For the text-containing cell, return its midpoint in [x, y] coordinate format. 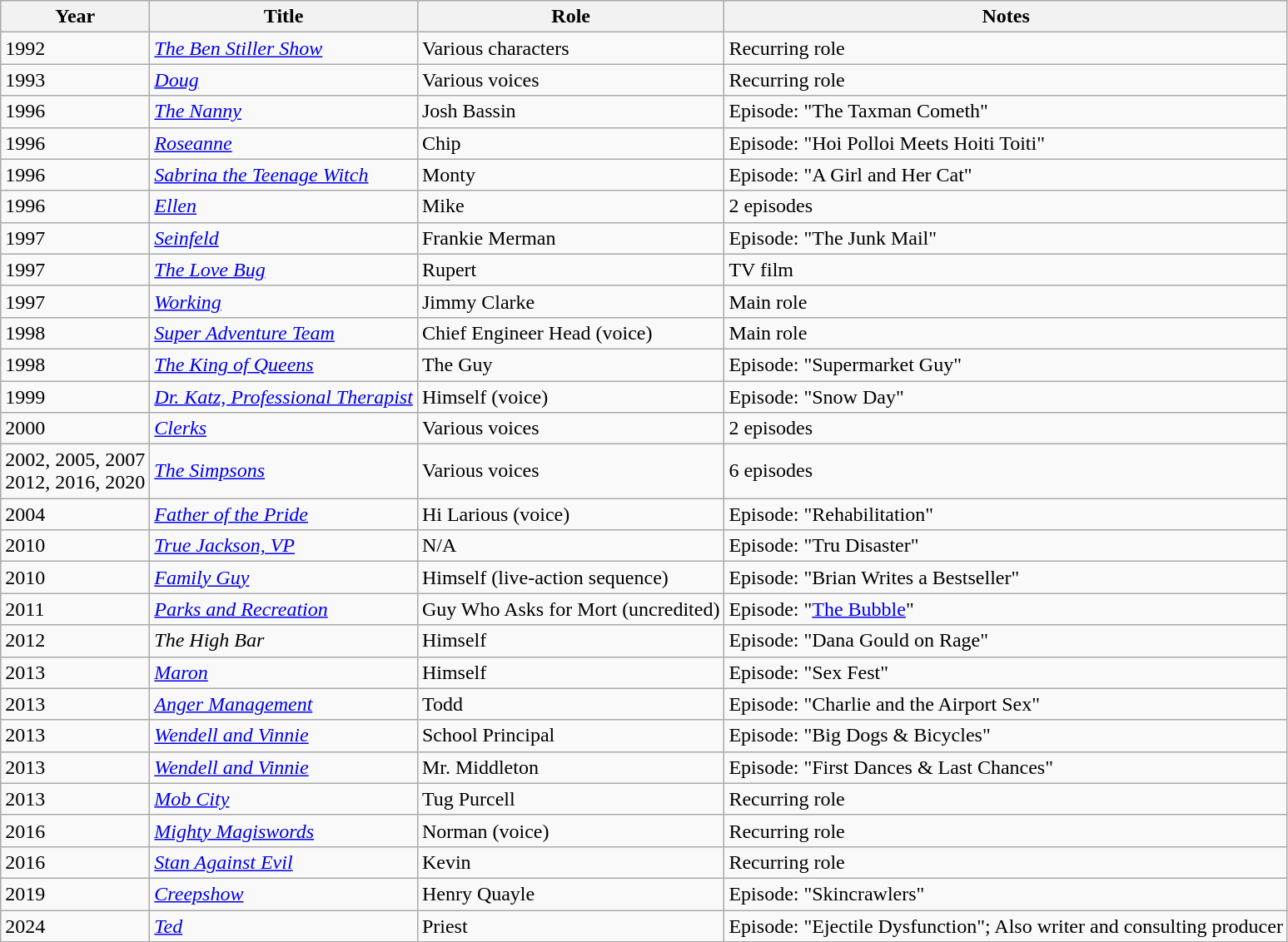
Clerks [284, 429]
Episode: "Dana Gould on Rage" [1006, 641]
Notes [1006, 17]
Mob City [284, 799]
Role [571, 17]
Priest [571, 926]
Roseanne [284, 143]
Parks and Recreation [284, 609]
2004 [75, 514]
Seinfeld [284, 238]
The Love Bug [284, 270]
Episode: "Hoi Polloi Meets Hoiti Toiti" [1006, 143]
The High Bar [284, 641]
Stan Against Evil [284, 862]
Henry Quayle [571, 894]
Episode: "The Bubble" [1006, 609]
N/A [571, 546]
Norman (voice) [571, 830]
Super Adventure Team [284, 333]
The King of Queens [284, 364]
True Jackson, VP [284, 546]
2019 [75, 894]
Monty [571, 175]
Mr. Middleton [571, 767]
Sabrina the Teenage Witch [284, 175]
Maron [284, 672]
Working [284, 301]
Episode: "First Dances & Last Chances" [1006, 767]
Jimmy Clarke [571, 301]
Year [75, 17]
Ted [284, 926]
Episode: "The Taxman Cometh" [1006, 112]
The Ben Stiller Show [284, 48]
Guy Who Asks for Mort (uncredited) [571, 609]
Various characters [571, 48]
Episode: "Ejectile Dysfunction"; Also writer and consulting producer [1006, 926]
1993 [75, 80]
Title [284, 17]
Frankie Merman [571, 238]
2000 [75, 429]
TV film [1006, 270]
Episode: "Brian Writes a Bestseller" [1006, 578]
Himself (voice) [571, 397]
2011 [75, 609]
Chief Engineer Head (voice) [571, 333]
Hi Larious (voice) [571, 514]
Episode: "Big Dogs & Bicycles" [1006, 736]
Dr. Katz, Professional Therapist [284, 397]
1992 [75, 48]
Episode: "Tru Disaster" [1006, 546]
Episode: "Skincrawlers" [1006, 894]
1999 [75, 397]
Doug [284, 80]
The Simpsons [284, 471]
The Nanny [284, 112]
Episode: "Sex Fest" [1006, 672]
Episode: "Snow Day" [1006, 397]
The Guy [571, 364]
Todd [571, 704]
2012 [75, 641]
Episode: "A Girl and Her Cat" [1006, 175]
Creepshow [284, 894]
6 episodes [1006, 471]
Father of the Pride [284, 514]
Episode: "The Junk Mail" [1006, 238]
School Principal [571, 736]
Chip [571, 143]
Episode: "Charlie and the Airport Sex" [1006, 704]
Himself (live-action sequence) [571, 578]
Episode: "Supermarket Guy" [1006, 364]
Tug Purcell [571, 799]
Rupert [571, 270]
Ellen [284, 206]
Anger Management [284, 704]
2002, 2005, 20072012, 2016, 2020 [75, 471]
Mighty Magiswords [284, 830]
2024 [75, 926]
Episode: "Rehabilitation" [1006, 514]
Josh Bassin [571, 112]
Kevin [571, 862]
Mike [571, 206]
Family Guy [284, 578]
